Locate the cell with the specified text and output its (X, Y) center coordinate. 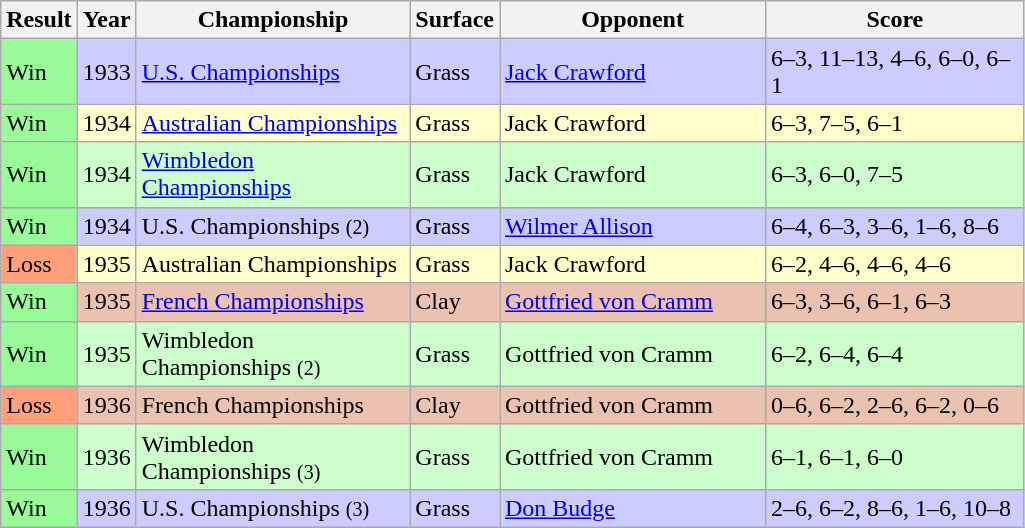
6–3, 11–13, 4–6, 6–0, 6–1 (896, 72)
Wimbledon Championships (2) (273, 354)
U.S. Championships (3) (273, 508)
6–2, 4–6, 4–6, 4–6 (896, 264)
Score (896, 20)
U.S. Championships (273, 72)
Year (106, 20)
Championship (273, 20)
Wilmer Allison (633, 226)
Opponent (633, 20)
2–6, 6–2, 8–6, 1–6, 10–8 (896, 508)
6–2, 6–4, 6–4 (896, 354)
Result (39, 20)
Surface (455, 20)
6–1, 6–1, 6–0 (896, 456)
6–4, 6–3, 3–6, 1–6, 8–6 (896, 226)
6–3, 7–5, 6–1 (896, 123)
Wimbledon Championships (3) (273, 456)
Don Budge (633, 508)
Wimbledon Championships (273, 174)
6–3, 6–0, 7–5 (896, 174)
0–6, 6–2, 2–6, 6–2, 0–6 (896, 405)
U.S. Championships (2) (273, 226)
1933 (106, 72)
6–3, 3–6, 6–1, 6–3 (896, 302)
